Return the [x, y] coordinate for the center point of the cell that contains the specified text.  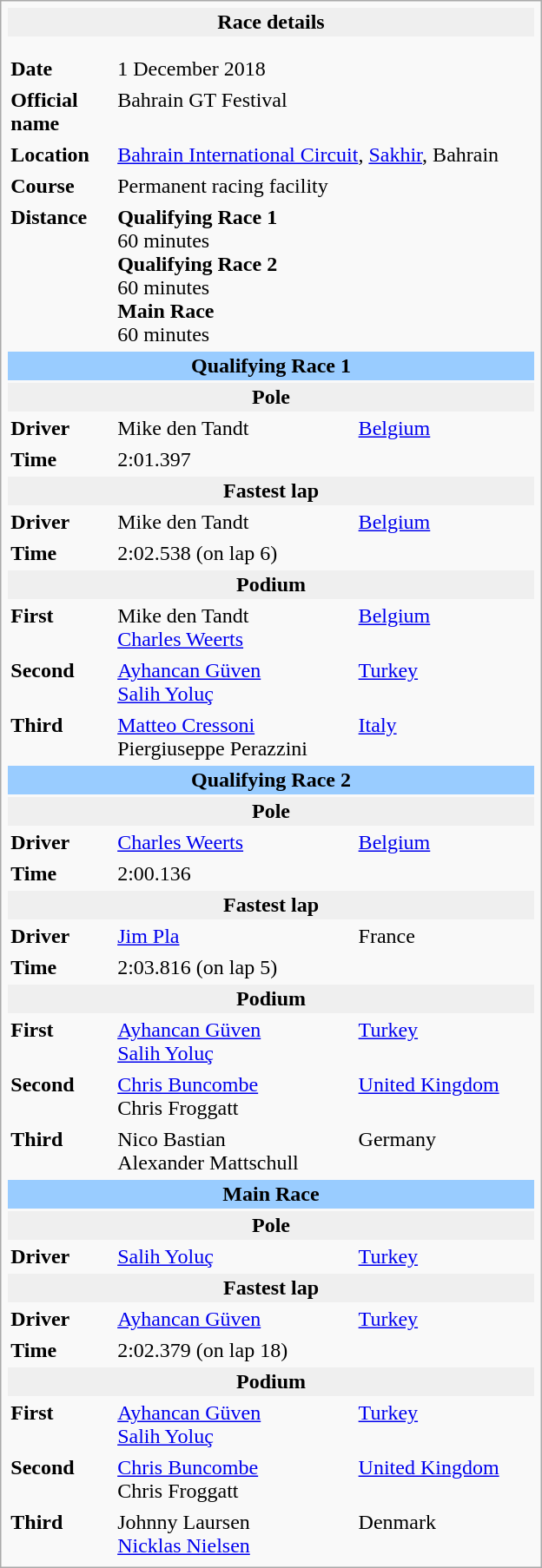
Qualifying Race 160 minutesQualifying Race 260 minutesMain Race60 minutes [325, 276]
Date [60, 69]
2:02.379 (on lap 18) [325, 1351]
Johnny Laursen Nicklas Nielsen [234, 1534]
2:01.397 [325, 460]
Qualifying Race 1 [271, 366]
Main Race [271, 1195]
Denmark [445, 1534]
Bahrain GT Festival [325, 112]
Germany [445, 1151]
Mike den Tandt Charles Weerts [234, 628]
Jim Pla [234, 936]
Bahrain International Circuit, Sakhir, Bahrain [325, 155]
2:02.538 (on lap 6) [325, 554]
2:03.816 (on lap 5) [325, 967]
Salih Yoluç [234, 1257]
Course [60, 186]
Permanent racing facility [325, 186]
Nico Bastian Alexander Mattschull [234, 1151]
Distance [60, 276]
2:00.136 [325, 873]
France [445, 936]
Official name [60, 112]
Charles Weerts [234, 842]
Qualifying Race 2 [271, 780]
Location [60, 155]
Italy [445, 737]
Ayhancan Güven [234, 1320]
Matteo Cressoni Piergiuseppe Perazzini [234, 737]
Race details [271, 23]
1 December 2018 [234, 69]
